Output the [X, Y] coordinate of the center of the cell containing the given text.  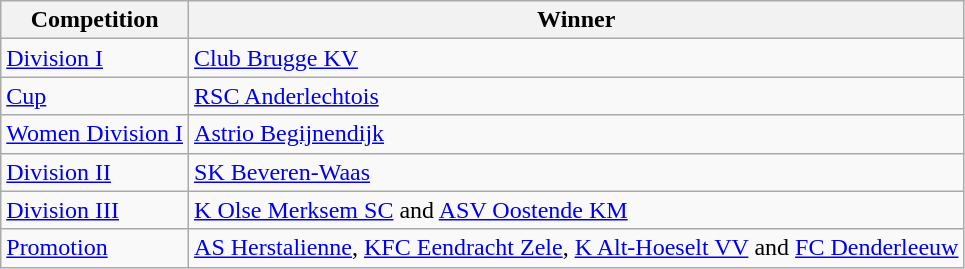
K Olse Merksem SC and ASV Oostende KM [576, 210]
Division II [95, 172]
Astrio Begijnendijk [576, 134]
AS Herstalienne, KFC Eendracht Zele, K Alt-Hoeselt VV and FC Denderleeuw [576, 248]
SK Beveren-Waas [576, 172]
Winner [576, 20]
Competition [95, 20]
Women Division I [95, 134]
RSC Anderlechtois [576, 96]
Club Brugge KV [576, 58]
Division III [95, 210]
Promotion [95, 248]
Cup [95, 96]
Division I [95, 58]
